Return [X, Y] of the center of cell containing provided text 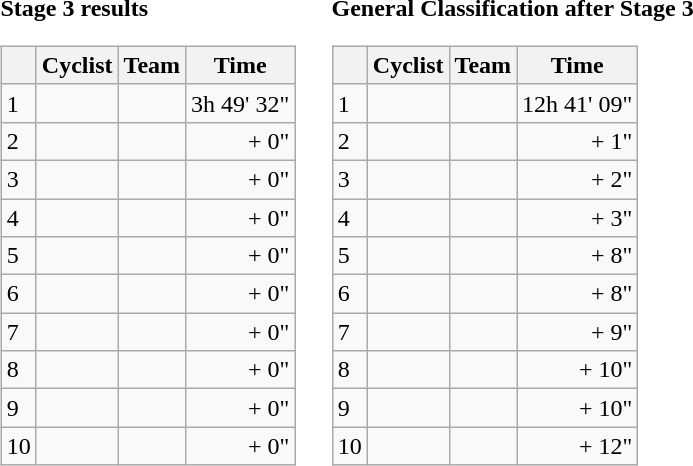
+ 2" [578, 179]
3h 49' 32" [240, 103]
12h 41' 09" [578, 103]
+ 9" [578, 332]
+ 1" [578, 141]
+ 12" [578, 446]
+ 3" [578, 217]
